Detect which cell encompasses the target text, then output its (x, y) center coordinate. 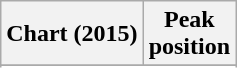
Chart (2015) (72, 34)
Peak position (189, 34)
